From the cell containing the given text, extract its center point as [x, y] coordinate. 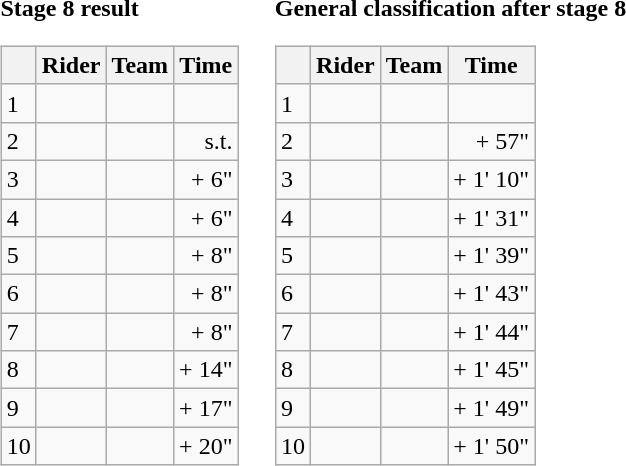
+ 1' 31" [492, 217]
+ 14" [206, 370]
+ 57" [492, 141]
+ 1' 49" [492, 408]
+ 1' 50" [492, 446]
+ 1' 44" [492, 332]
+ 1' 45" [492, 370]
+ 20" [206, 446]
+ 1' 39" [492, 256]
s.t. [206, 141]
+ 1' 43" [492, 294]
+ 17" [206, 408]
+ 1' 10" [492, 179]
